For the text-containing cell, return its midpoint in [x, y] coordinate format. 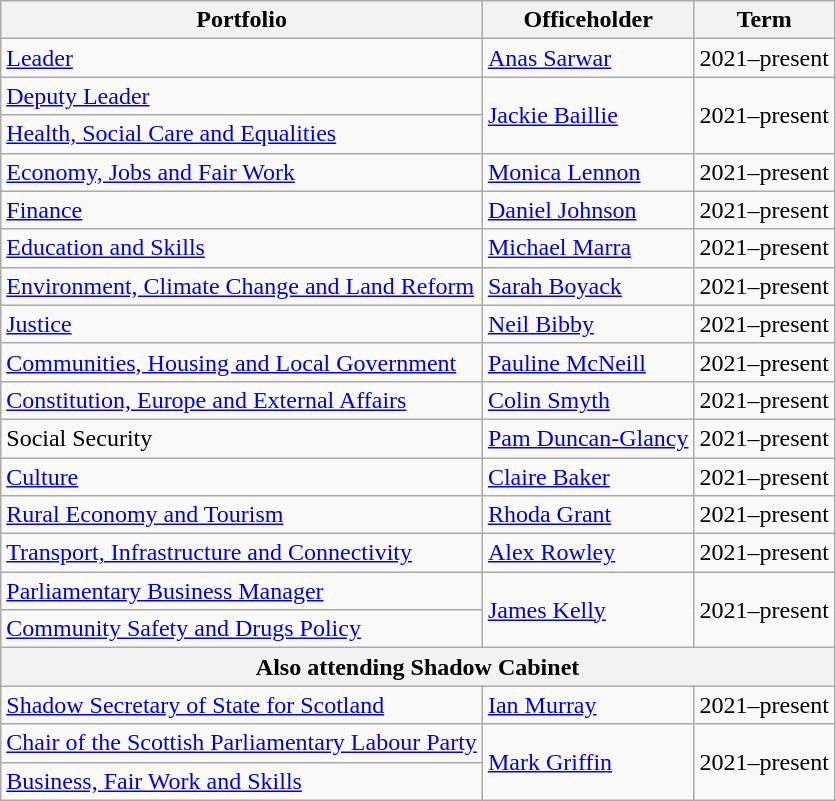
Officeholder [588, 20]
Portfolio [242, 20]
Parliamentary Business Manager [242, 591]
Community Safety and Drugs Policy [242, 629]
Monica Lennon [588, 172]
Term [764, 20]
Communities, Housing and Local Government [242, 362]
Culture [242, 477]
Constitution, Europe and External Affairs [242, 400]
Finance [242, 210]
Pam Duncan-Glancy [588, 438]
Sarah Boyack [588, 286]
Rural Economy and Tourism [242, 515]
James Kelly [588, 610]
Leader [242, 58]
Shadow Secretary of State for Scotland [242, 705]
Also attending Shadow Cabinet [418, 667]
Business, Fair Work and Skills [242, 781]
Transport, Infrastructure and Connectivity [242, 553]
Chair of the Scottish Parliamentary Labour Party [242, 743]
Pauline McNeill [588, 362]
Health, Social Care and Equalities [242, 134]
Alex Rowley [588, 553]
Michael Marra [588, 248]
Mark Griffin [588, 762]
Deputy Leader [242, 96]
Justice [242, 324]
Ian Murray [588, 705]
Anas Sarwar [588, 58]
Social Security [242, 438]
Education and Skills [242, 248]
Economy, Jobs and Fair Work [242, 172]
Colin Smyth [588, 400]
Neil Bibby [588, 324]
Rhoda Grant [588, 515]
Claire Baker [588, 477]
Environment, Climate Change and Land Reform [242, 286]
Daniel Johnson [588, 210]
Jackie Baillie [588, 115]
